Return [x, y] of the center of cell containing provided text 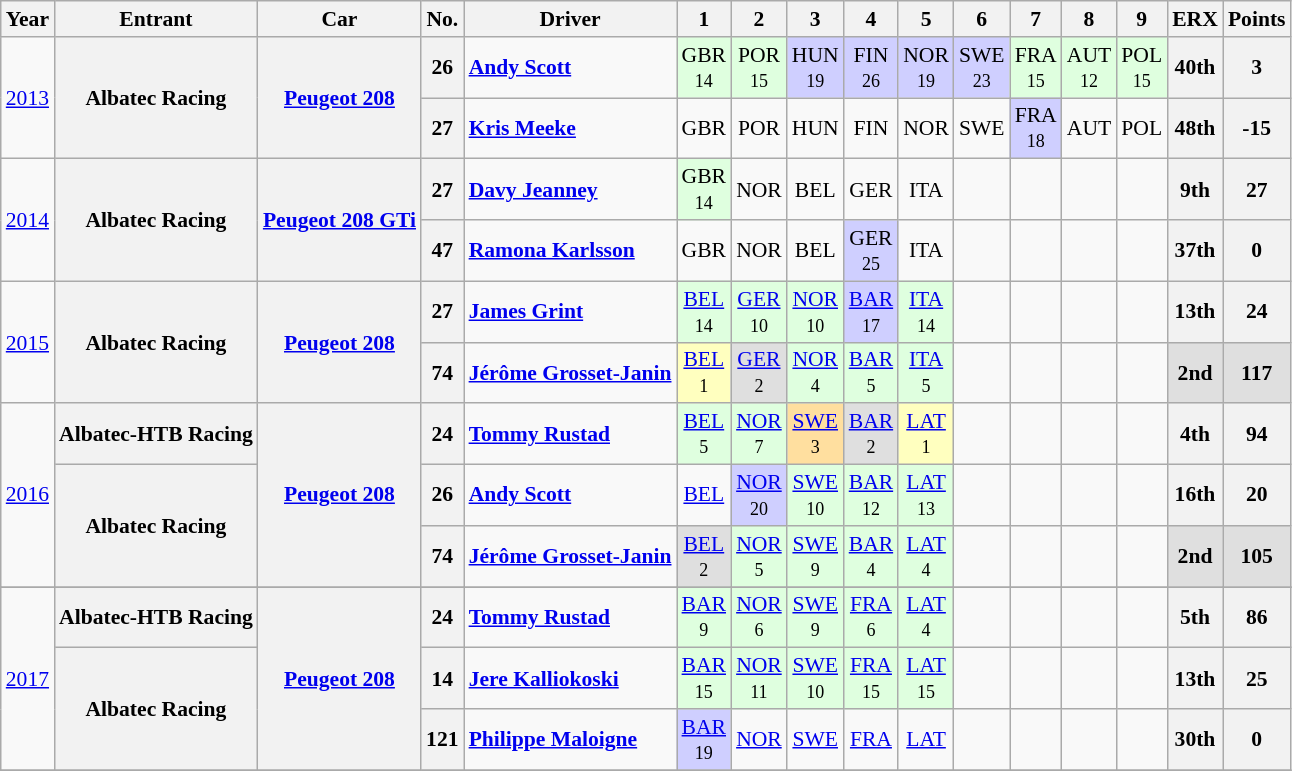
Entrant [156, 19]
AUT [1089, 128]
LAT15 [926, 678]
Ramona Karlsson [570, 250]
30th [1195, 740]
121 [442, 740]
9th [1195, 190]
BAR12 [872, 496]
Davy Jeanney [570, 190]
FIN26 [872, 68]
Points [1257, 19]
2014 [28, 220]
94 [1257, 434]
NOR5 [759, 556]
1 [704, 19]
BAR4 [872, 556]
2013 [28, 98]
4 [872, 19]
BAR15 [704, 678]
Kris Meeke [570, 128]
FRA18 [1036, 128]
20 [1257, 496]
FRA6 [872, 618]
7 [1036, 19]
40th [1195, 68]
No. [442, 19]
BAR17 [872, 312]
NOR11 [759, 678]
BEL2 [704, 556]
105 [1257, 556]
GER10 [759, 312]
Jere Kalliokoski [570, 678]
ITA14 [926, 312]
BAR9 [704, 618]
NOR6 [759, 618]
86 [1257, 618]
POL [1142, 128]
FRA [872, 740]
BEL5 [704, 434]
Year [28, 19]
NOR19 [926, 68]
BEL14 [704, 312]
POL15 [1142, 68]
Car [340, 19]
GER2 [759, 372]
5th [1195, 618]
4th [1195, 434]
5 [926, 19]
Driver [570, 19]
SWE23 [982, 68]
NOR10 [816, 312]
8 [1089, 19]
HUN19 [816, 68]
BAR19 [704, 740]
BAR5 [872, 372]
-15 [1257, 128]
HUN [816, 128]
2016 [28, 496]
6 [982, 19]
LAT1 [926, 434]
NOR4 [816, 372]
GER [872, 190]
117 [1257, 372]
FIN [872, 128]
25 [1257, 678]
Philippe Maloigne [570, 740]
ITA5 [926, 372]
James Grint [570, 312]
NOR20 [759, 496]
NOR7 [759, 434]
37th [1195, 250]
BEL1 [704, 372]
BAR2 [872, 434]
SWE3 [816, 434]
Peugeot 208 GTi [340, 220]
47 [442, 250]
16th [1195, 496]
2017 [28, 678]
GER25 [872, 250]
2015 [28, 342]
9 [1142, 19]
POR15 [759, 68]
14 [442, 678]
AUT12 [1089, 68]
ERX [1195, 19]
POR [759, 128]
LAT13 [926, 496]
LAT [926, 740]
48th [1195, 128]
2 [759, 19]
